Pinpoint the cell where the given text exists, returning its [X, Y] midpoint coordinate. 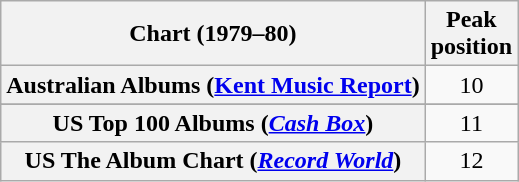
10 [471, 85]
Peakposition [471, 34]
Chart (1979–80) [213, 34]
12 [471, 161]
US The Album Chart (Record World) [213, 161]
US Top 100 Albums (Cash Box) [213, 123]
11 [471, 123]
Australian Albums (Kent Music Report) [213, 85]
